Detect which cell encompasses the target text, then output its (X, Y) center coordinate. 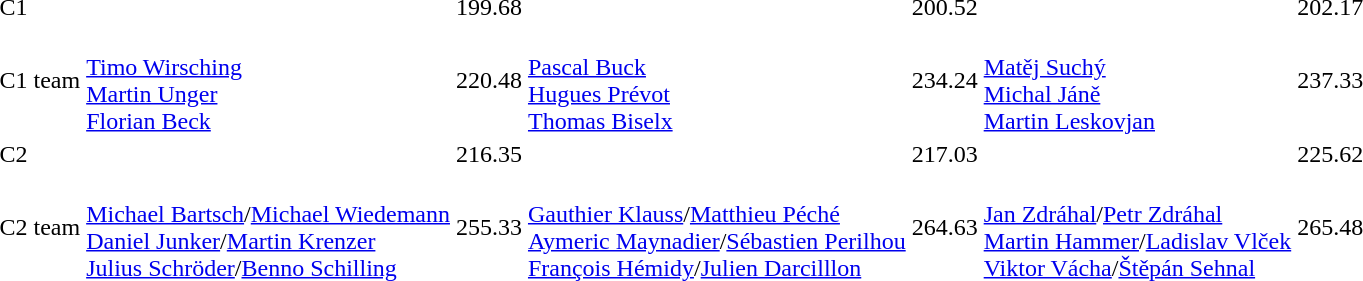
216.35 (488, 154)
234.24 (944, 80)
220.48 (488, 80)
217.03 (944, 154)
Matěj SuchýMichal JáněMartin Leskovjan (1137, 80)
Pascal BuckHugues PrévotThomas Biselx (716, 80)
Timo WirschingMartin UngerFlorian Beck (268, 80)
